Locate the cell with the specified text and output its (x, y) center coordinate. 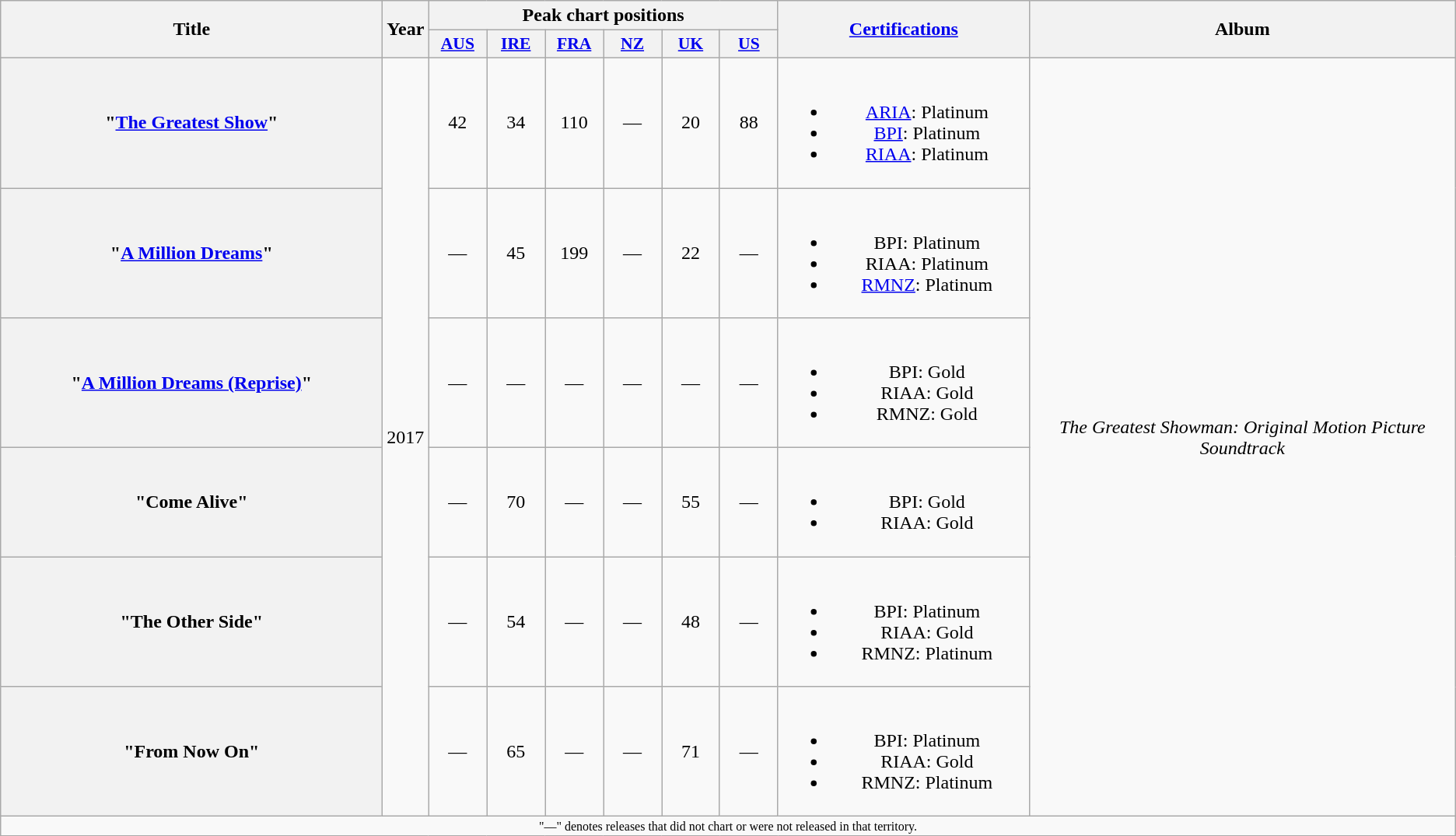
FRA (574, 44)
IRE (516, 44)
"—" denotes releases that did not chart or were not released in that territory. (728, 826)
71 (691, 751)
34 (516, 123)
45 (516, 254)
65 (516, 751)
Year (406, 30)
Peak chart positions (604, 16)
199 (574, 254)
22 (691, 254)
Album (1242, 30)
BPI: GoldRIAA: GoldRMNZ: Gold (904, 383)
"A Million Dreams (Reprise)" (191, 383)
BPI: GoldRIAA: Gold (904, 502)
Certifications (904, 30)
"The Greatest Show" (191, 123)
AUS (457, 44)
The Greatest Showman: Original Motion Picture Soundtrack (1242, 437)
54 (516, 622)
"A Million Dreams" (191, 254)
BPI: PlatinumRIAA: PlatinumRMNZ: Platinum (904, 254)
NZ (633, 44)
110 (574, 123)
"Come Alive" (191, 502)
48 (691, 622)
"From Now On" (191, 751)
"The Other Side" (191, 622)
42 (457, 123)
2017 (406, 437)
UK (691, 44)
20 (691, 123)
Title (191, 30)
55 (691, 502)
88 (748, 123)
70 (516, 502)
ARIA: PlatinumBPI: PlatinumRIAA: Platinum (904, 123)
US (748, 44)
